Find where the given text appears and provide that cell's center as [x, y] coordinate. 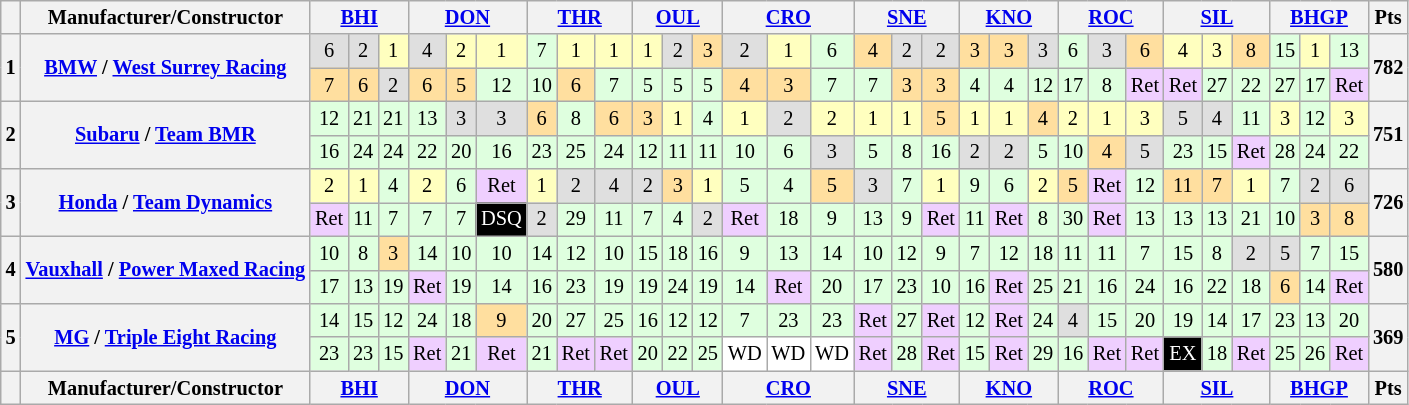
30 [1073, 219]
MG / Triple Eight Racing [166, 336]
751 [1388, 134]
Subaru / Team BMR [166, 134]
DSQ [501, 219]
Honda / Team Dynamics [166, 202]
726 [1388, 202]
580 [1388, 270]
EX [1183, 354]
369 [1388, 336]
BMW / West Surrey Racing [166, 68]
26 [1315, 354]
Vauxhall / Power Maxed Racing [166, 270]
782 [1388, 68]
